Output the [x, y] coordinate of the center of the cell containing the given text.  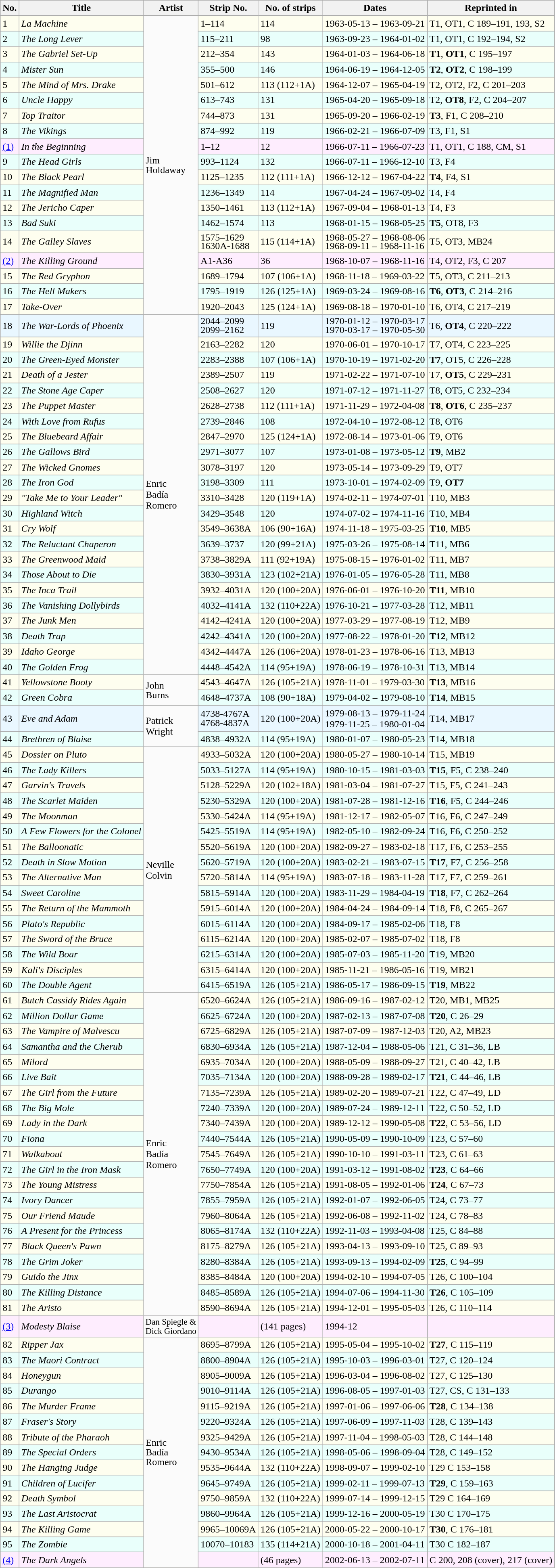
9220–9324A [228, 1421]
1795–1919 [228, 291]
1973-10-01 – 1974-02-09 [375, 483]
2283–2388 [228, 360]
120 (99+21A) [290, 544]
Top Traitor [81, 115]
4448–4542A [228, 667]
1988-05-09 – 1988-09-27 [375, 1062]
4838–4932A [228, 739]
T22, C 50–52, LD [491, 1108]
T16, F6, C 247–249 [491, 816]
1989-12-12 – 1990-05-08 [375, 1123]
1988-09-28 – 1989-02-17 [375, 1077]
The Return of the Mammoth [81, 908]
106 (90+16A) [290, 529]
1987-12-04 – 1988-05-06 [375, 1047]
T27, CS, C 131–133 [491, 1391]
5425–5519A [228, 831]
T12, MB9 [491, 621]
39 [10, 651]
8 [10, 131]
The Zombie [81, 1545]
Butch Cassidy Rides Again [81, 1001]
The Golden Frog [81, 667]
1987-07-09 – 1987-12-03 [375, 1031]
73 [10, 1185]
1–114 [228, 23]
T1, OT1, C 189–191, 193, S2 [491, 23]
13 [10, 223]
1462–1574 [228, 223]
Idaho George [81, 651]
9965–10069A [228, 1529]
T1, OT1, C 195–197 [491, 54]
2 [10, 39]
57 [10, 939]
66 [10, 1077]
Willie the Djinn [81, 344]
1993-04-13 – 1993-09-10 [375, 1246]
The Balloonatic [81, 847]
The Dark Angels [81, 1560]
146 [290, 69]
55 [10, 908]
7750–7854A [228, 1185]
1920–2043 [228, 307]
3830–3931A [228, 575]
1981-03-04 – 1981-07-27 [375, 785]
8385–8484A [228, 1277]
7960–8064A [228, 1215]
T19, MB21 [491, 970]
Durango [81, 1391]
1999-02-11 – 1999-07-13 [375, 1483]
T24, C 73–77 [491, 1200]
T13, MB13 [491, 651]
33 [10, 559]
1972-08-14 – 1973-01-06 [375, 436]
87 [10, 1421]
No. [10, 8]
1 [10, 23]
6520–6624A [228, 1001]
A1-A36 [228, 261]
T23, C 64–66 [491, 1169]
1978-01-23 – 1978-06-16 [375, 651]
PatrickWright [171, 726]
T3, F1, S1 [491, 131]
4933–5032A [228, 755]
67 [10, 1093]
113 [290, 223]
1965-09-20 – 1966-02-19 [375, 115]
3549–3638A [228, 529]
T6, OT4, C 217–219 [491, 307]
108 (90+18A) [290, 697]
2739–2846 [228, 421]
1966-12-12 – 1967-04-22 [375, 177]
T18, F8, C 265–267 [491, 908]
2000-10-18 – 2001-04-11 [375, 1545]
2389–2507 [228, 375]
1983-07-18 – 1983-11-28 [375, 877]
T9, OT6 [491, 436]
115 (114+1A) [290, 242]
1986-05-17 – 1986-09-15 [375, 985]
The Puppet Master [81, 406]
1996-08-05 – 1997-01-03 [375, 1391]
1982-05-10 – 1982-09-24 [375, 831]
11 [10, 193]
6830–6934A [228, 1047]
5520–5619A [228, 847]
4242–4341A [228, 636]
Dates [375, 8]
2971–3077 [228, 452]
212–354 [228, 54]
JohnBurns [171, 690]
T13, MB16 [491, 682]
(3) [10, 1326]
Highland Witch [81, 513]
7440–7544A [228, 1139]
T22, C 53–56, LD [491, 1123]
T4, F4 [491, 193]
80 [10, 1292]
The Special Orders [81, 1452]
1969-08-18 – 1970-01-10 [375, 307]
7650–7749A [228, 1169]
77 [10, 1246]
T1, OT1, C 192–194, S2 [491, 39]
T11, MB8 [491, 575]
Walkabout [81, 1154]
1977-08-22 – 1978-01-20 [375, 636]
58 [10, 954]
48 [10, 801]
8695–8799A [228, 1345]
744–873 [228, 115]
T15, F5, C 241–243 [491, 785]
1975-03-26 – 1975-08-14 [375, 544]
T2, OT8, F2, C 204–207 [491, 100]
3429–3548 [228, 513]
1575–16291630A-1688 [228, 242]
92 [10, 1498]
T14, MB15 [491, 697]
1996-03-04 – 1996-08-02 [375, 1375]
The Young Mistress [81, 1185]
1968-05-27 – 1968-08-061968-09-11 – 1968-11-16 [375, 242]
T23, C 61–63 [491, 1154]
T25, C 89–93 [491, 1246]
The Scarlet Maiden [81, 801]
T27, C 125–130 [491, 1375]
T11, MB10 [491, 590]
8280–8384A [228, 1262]
51 [10, 847]
4142–4241A [228, 621]
Title [81, 8]
The Iron God [81, 483]
Yellowstone Booty [81, 682]
T4, F4, S1 [491, 177]
9750–9859A [228, 1498]
1969-03-24 – 1969-08-16 [375, 291]
874–992 [228, 131]
The Girl in the Iron Mask [81, 1169]
T9, MB2 [491, 452]
56 [10, 923]
(2) [10, 261]
1992-06-08 – 1992-11-02 [375, 1215]
3932–4031A [228, 590]
1966-02-21 – 1966-07-09 [375, 131]
1985-07-03 – 1985-11-20 [375, 954]
The Girl from the Future [81, 1093]
1973-05-14 – 1973-09-29 [375, 467]
16 [10, 291]
The Killing Ground [81, 261]
Milord [81, 1062]
1968-10-07 – 1968-11-16 [375, 261]
T28, C 144–148 [491, 1437]
40 [10, 667]
27 [10, 467]
7135–7239A [228, 1093]
C 200, 208 (cover), 217 (cover) [491, 1560]
1966-07-11 – 1966-07-23 [375, 146]
8590–8694A [228, 1308]
T29 C 164–169 [491, 1498]
The Maori Contract [81, 1360]
The Bluebeard Affair [81, 436]
61 [10, 1001]
1974-07-02 – 1974-11-16 [375, 513]
T1, OT1, C 188, CM, S1 [491, 146]
T17, F6, C 253–255 [491, 847]
1980-10-15 – 1981-03-03 [375, 770]
T17, F7, C 259–261 [491, 877]
4342–4447A [228, 651]
1963-09-23 – 1964-01-02 [375, 39]
The Junk Men [81, 621]
1979-08-13 – 1979-11-241979-11-25 – 1980-01-04 [375, 718]
3078–3197 [228, 467]
Eve and Adam [81, 718]
60 [10, 985]
6015–6114A [228, 923]
3198–3309 [228, 483]
Black Queen's Pawn [81, 1246]
5915–6014A [228, 908]
64 [10, 1047]
Green Cobra [81, 697]
T7, OT5, C 229–231 [491, 375]
126 (125+1A) [290, 291]
Children of Lucifer [81, 1483]
1992-01-07 – 1992-06-05 [375, 1200]
4648–4737A [228, 697]
Dossier on Pluto [81, 755]
95 [10, 1545]
T6, OT4, C 220–222 [491, 325]
29 [10, 498]
115–211 [228, 39]
50 [10, 831]
Those About to Die [81, 575]
18 [10, 325]
86 [10, 1406]
5 [10, 85]
The Galley Slaves [81, 242]
Mister Sun [81, 69]
9645–9749A [228, 1483]
The Vikings [81, 131]
T10, MB3 [491, 498]
T4, F3 [491, 208]
8175–8279A [228, 1246]
1994-07-06 – 1994-11-30 [375, 1292]
(46 pages) [290, 1560]
42 [10, 697]
T18, F7, C 262–264 [491, 893]
T28, C 139–143 [491, 1421]
1974-02-11 – 1974-07-01 [375, 498]
T8, OT6 [491, 421]
41 [10, 682]
1970-06-01 – 1970-10-17 [375, 344]
1982-09-27 – 1983-02-18 [375, 847]
The Killing Game [81, 1529]
NevilleColvin [171, 870]
34 [10, 575]
Uncle Happy [81, 100]
The Alternative Man [81, 877]
The Long Lever [81, 39]
1989-02-20 – 1989-07-21 [375, 1093]
T28, C 149–152 [491, 1452]
23 [10, 406]
The Wild Boar [81, 954]
8485–8589A [228, 1292]
120 (102+18A) [290, 785]
With Love from Rufus [81, 421]
70 [10, 1139]
84 [10, 1375]
The Jericho Caper [81, 208]
79 [10, 1277]
126 (106+20A) [290, 651]
Artist [171, 8]
T24, C 78–83 [491, 1215]
T27, C 120–124 [491, 1360]
T26, C 105–109 [491, 1292]
1981-07-28 – 1981-12-16 [375, 801]
Samantha and the Cherub [81, 1047]
The Aristo [81, 1308]
83 [10, 1360]
3639–3737 [228, 544]
82 [10, 1345]
135 (114+21A) [290, 1545]
Our Friend Maude [81, 1215]
The Hell Makers [81, 291]
T13, MB14 [491, 667]
52 [10, 862]
The Red Gryphon [81, 276]
69 [10, 1123]
1125–1235 [228, 177]
A Present for the Princess [81, 1231]
89 [10, 1452]
T29 C 153–158 [491, 1468]
7545–7649A [228, 1154]
1980-01-07 – 1980-05-23 [375, 739]
"Take Me to Your Leader" [81, 498]
The Vampire of Malvescu [81, 1031]
1971-11-29 – 1972-04-08 [375, 406]
47 [10, 785]
7340–7439A [228, 1123]
1964-01-03 – 1964-06-18 [375, 54]
6415–6519A [228, 985]
62 [10, 1016]
T21, C 44–46, LB [491, 1077]
T14, MB18 [491, 739]
Million Dollar Game [81, 1016]
6935–7034A [228, 1062]
8905–9009A [228, 1375]
37 [10, 621]
65 [10, 1062]
The Vanishing Dollybirds [81, 605]
1981-12-17 – 1982-05-07 [375, 816]
32 [10, 544]
The Head Girls [81, 161]
6625–6724A [228, 1016]
T30 C 182–187 [491, 1545]
T15, MB19 [491, 755]
74 [10, 1200]
14 [10, 242]
Death Symbol [81, 1498]
The Gallows Bird [81, 452]
2628–2738 [228, 406]
1997-11-04 – 1998-05-03 [375, 1437]
993–1124 [228, 161]
143 [290, 54]
1978-06-19 – 1978-10-31 [375, 667]
T11, MB7 [491, 559]
1970-10-19 – 1971-02-20 [375, 360]
75 [10, 1215]
1985-11-21 – 1986-05-16 [375, 970]
T24, C 67–73 [491, 1185]
53 [10, 877]
4032–4141A [228, 605]
1990-05-09 – 1990-10-09 [375, 1139]
The Murder Frame [81, 1406]
1236–1349 [228, 193]
1689–1794 [228, 276]
T20, C 26–29 [491, 1016]
No. of strips [290, 8]
1991-08-05 – 1992-01-06 [375, 1185]
1966-07-11 – 1966-12-10 [375, 161]
Tribute of the Pharaoh [81, 1437]
In the Beginning [81, 146]
10 [10, 177]
1972-04-10 – 1972-08-12 [375, 421]
1987-02-13 – 1987-07-08 [375, 1016]
Ripper Jax [81, 1345]
T20, MB1, MB25 [491, 1001]
T27, C 115–119 [491, 1345]
20 [10, 360]
Lady in the Dark [81, 1123]
1998-05-06 – 1998-09-04 [375, 1452]
Cry Wolf [81, 529]
T6, OT3, C 214–216 [491, 291]
5230–5329A [228, 801]
1975-08-15 – 1976-01-02 [375, 559]
63 [10, 1031]
1964-06-19 – 1964-12-05 [375, 69]
Strip No. [228, 8]
The Mind of Mrs. Drake [81, 85]
94 [10, 1529]
2044–20992099–2162 [228, 325]
26 [10, 452]
The Inca Trail [81, 590]
9115–9219A [228, 1406]
3738–3829A [228, 559]
1993-09-13 – 1994-02-09 [375, 1262]
Modesty Blaise [81, 1326]
T19, MB20 [491, 954]
1978-11-01 – 1979-03-30 [375, 682]
1994-12-01 – 1995-05-03 [375, 1308]
15 [10, 276]
111 (92+19A) [290, 559]
The Gabriel Set-Up [81, 54]
24 [10, 421]
132 [290, 161]
T7, OT5, C 226–228 [491, 360]
72 [10, 1169]
T11, MB6 [491, 544]
501–612 [228, 85]
Guido the Jinx [81, 1277]
44 [10, 739]
120 (119+1A) [290, 498]
T10, MB4 [491, 513]
1999-07-14 – 1999-12-15 [375, 1498]
1976-01-05 – 1976-05-28 [375, 575]
T2, OT2, C 198–199 [491, 69]
(141 pages) [290, 1326]
The Magnified Man [81, 193]
Dan Spiegle &Dick Giordano [171, 1326]
(1) [10, 146]
T26, C 110–114 [491, 1308]
Death in Slow Motion [81, 862]
1970-01-12 – 1970-03-171970-03-17 – 1970-05-30 [375, 325]
9430–9534A [228, 1452]
T26, C 100–104 [491, 1277]
4738-4767A4768-4837A [228, 718]
22 [10, 390]
1350–1461 [228, 208]
5330–5424A [228, 816]
43 [10, 718]
Fiona [81, 1139]
T10, MB5 [491, 529]
2847–2970 [228, 436]
Honeygun [81, 1375]
1963-05-13 – 1963-09-21 [375, 23]
T4, OT2, F3, C 207 [491, 261]
6315–6414A [228, 970]
71 [10, 1154]
54 [10, 893]
2000-05-22 – 2000-10-17 [375, 1529]
T21, C 31–36, LB [491, 1047]
Bad Suki [81, 223]
5128–5229A [228, 785]
Reprinted in [491, 8]
1997-01-06 – 1997-06-06 [375, 1406]
7035–7134A [228, 1077]
90 [10, 1468]
6215–6314A [228, 954]
The Lady Killers [81, 770]
5033–5127A [228, 770]
10070–10183 [228, 1545]
613–743 [228, 100]
The Grim Joker [81, 1262]
1964-12-07 – 1965-04-19 [375, 85]
Live Bait [81, 1077]
1997-06-09 – 1997-11-03 [375, 1421]
49 [10, 816]
(4) [10, 1560]
T28, C 134–138 [491, 1406]
9 [10, 161]
T29, C 159–163 [491, 1483]
T16, F5, C 244–246 [491, 801]
21 [10, 375]
1971-02-22 – 1971-07-10 [375, 375]
8065–8174A [228, 1231]
T25, C 94–99 [491, 1262]
1992-11-03 – 1993-04-08 [375, 1231]
The Moonman [81, 816]
30 [10, 513]
6725–6829A [228, 1031]
T15, F5, C 238–240 [491, 770]
7 [10, 115]
1986-09-16 – 1987-02-12 [375, 1001]
1998-09-07 – 1999-02-10 [375, 1468]
1976-10-21 – 1977-03-28 [375, 605]
4543–4647A [228, 682]
Death Trap [81, 636]
T23, C 57–60 [491, 1139]
The Last Aristocrat [81, 1514]
Ivory Dancer [81, 1200]
T2, OT2, F2, C 201–203 [491, 85]
68 [10, 1108]
Brethren of Blaise [81, 739]
The Wicked Gnomes [81, 467]
1984-09-17 – 1985-02-06 [375, 923]
The Stone Age Caper [81, 390]
Fraser's Story [81, 1421]
1980-05-27 – 1980-10-14 [375, 755]
78 [10, 1262]
1995-10-03 – 1996-03-01 [375, 1360]
88 [10, 1437]
38 [10, 636]
9325–9429A [228, 1437]
9010–9114A [228, 1391]
T30 C 170–175 [491, 1514]
La Machine [81, 23]
81 [10, 1308]
T16, F6, C 250–252 [491, 831]
Kali's Disciples [81, 970]
T30, C 176–181 [491, 1529]
1974-11-18 – 1975-03-25 [375, 529]
5720–5814A [228, 877]
1–12 [228, 146]
T5, OT3, MB24 [491, 242]
111 [290, 483]
59 [10, 970]
1967-09-04 – 1968-01-13 [375, 208]
T5, OT8, F3 [491, 223]
1967-04-24 – 1967-09-02 [375, 193]
123 (102+21A) [290, 575]
1991-03-12 – 1991-08-02 [375, 1169]
19 [10, 344]
3310–3428 [228, 498]
The Sword of the Bruce [81, 939]
Death of a Jester [81, 375]
1999-12-16 – 2000-05-19 [375, 1514]
T12, MB12 [491, 636]
1971-07-12 – 1971-11-27 [375, 390]
T8, OT6, C 235–237 [491, 406]
2508–2627 [228, 390]
7240–7339A [228, 1108]
A Few Flowers for the Colonel [81, 831]
The Hanging Judge [81, 1468]
The Reluctant Chaperon [81, 544]
3 [10, 54]
1968-11-18 – 1969-03-22 [375, 276]
6 [10, 100]
T3, F4 [491, 161]
98 [290, 39]
1968-01-15 – 1968-05-25 [375, 223]
2002-06-13 – 2002-07-11 [375, 1560]
6115–6214A [228, 939]
1984-04-24 – 1984-09-14 [375, 908]
T7, OT4, C 223–225 [491, 344]
5620–5719A [228, 862]
17 [10, 307]
T20, A2, MB23 [491, 1031]
1994-12 [375, 1326]
1979-04-02 – 1979-08-10 [375, 697]
Garvin's Travels [81, 785]
107 [290, 452]
The Black Pearl [81, 177]
93 [10, 1514]
85 [10, 1391]
1994-02-10 – 1994-07-05 [375, 1277]
45 [10, 755]
5815–5914A [228, 893]
T22, C 47–49, LD [491, 1093]
T3, F1, C 208–210 [491, 115]
JimHoldaway [171, 165]
1965-04-20 – 1965-09-18 [375, 100]
Take-Over [81, 307]
9535–9644A [228, 1468]
31 [10, 529]
1985-02-07 – 1985-07-02 [375, 939]
4 [10, 69]
1983-11-29 – 1984-04-19 [375, 893]
1976-06-01 – 1976-10-20 [375, 590]
1973-01-08 – 1973-05-12 [375, 452]
Plato's Republic [81, 923]
T21, C 40–42, LB [491, 1062]
76 [10, 1231]
108 [290, 421]
The Double Agent [81, 985]
The Green-Eyed Monster [81, 360]
8800–8904A [228, 1360]
T14, MB17 [491, 718]
T8, OT5, C 232–234 [491, 390]
1977-03-29 – 1977-08-19 [375, 621]
1983-02-21 – 1983-07-15 [375, 862]
T25, C 84–88 [491, 1231]
25 [10, 436]
46 [10, 770]
T17, F7, C 256–258 [491, 862]
T12, MB11 [491, 605]
1989-07-24 – 1989-12-11 [375, 1108]
355–500 [228, 69]
1990-10-10 – 1991-03-11 [375, 1154]
T19, MB22 [491, 985]
T5, OT3, C 211–213 [491, 276]
The War-Lords of Phoenix [81, 325]
1995-05-04 – 1995-10-02 [375, 1345]
Sweet Caroline [81, 893]
28 [10, 483]
91 [10, 1483]
The Greenwood Maid [81, 559]
9860–9964A [228, 1514]
35 [10, 590]
The Killing Distance [81, 1292]
7855–7959A [228, 1200]
2163–2282 [228, 344]
The Big Mole [81, 1108]
